Capture the cell that displays the provided text and extract its [x, y] central coordinate. 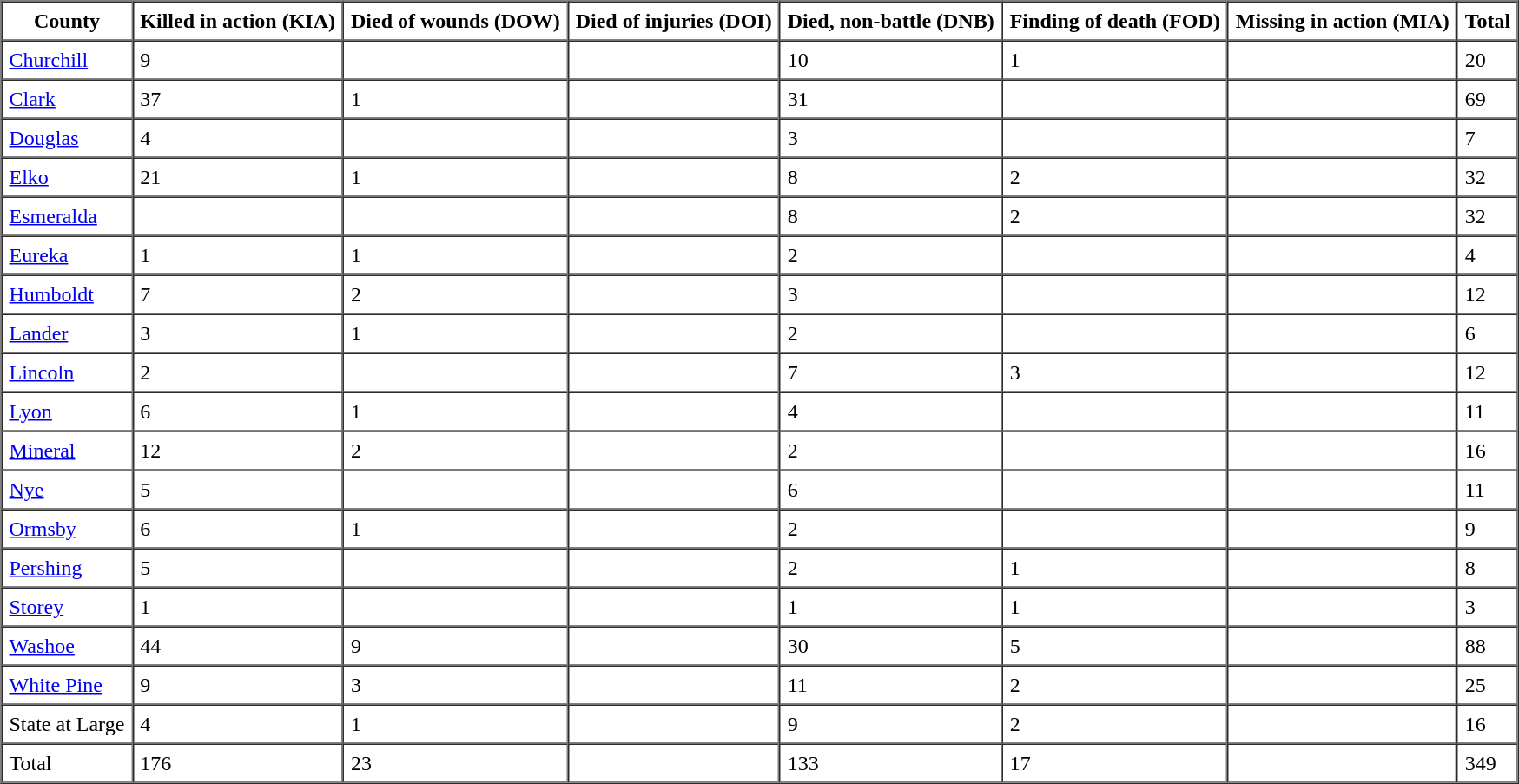
Washoe [68, 646]
21 [238, 177]
Nye [68, 490]
White Pine [68, 684]
25 [1488, 684]
88 [1488, 646]
Died of wounds (DOW) [455, 21]
37 [238, 99]
Churchill [68, 59]
Pershing [68, 568]
69 [1488, 99]
30 [891, 646]
Lincoln [68, 372]
Esmeralda [68, 215]
State at Large [68, 724]
Died, non-battle (DNB) [891, 21]
Killed in action (KIA) [238, 21]
31 [891, 99]
Eureka [68, 255]
349 [1488, 762]
Missing in action (MIA) [1343, 21]
176 [238, 762]
23 [455, 762]
County [68, 21]
Ormsby [68, 528]
Finding of death (FOD) [1115, 21]
Clark [68, 99]
133 [891, 762]
Lander [68, 333]
Humboldt [68, 293]
Storey [68, 606]
Elko [68, 177]
20 [1488, 59]
Died of injuries (DOI) [674, 21]
Mineral [68, 450]
44 [238, 646]
Lyon [68, 412]
10 [891, 59]
Douglas [68, 137]
17 [1115, 762]
